Scan for the cell matching the given text and deliver its [X, Y] coordinate at center. 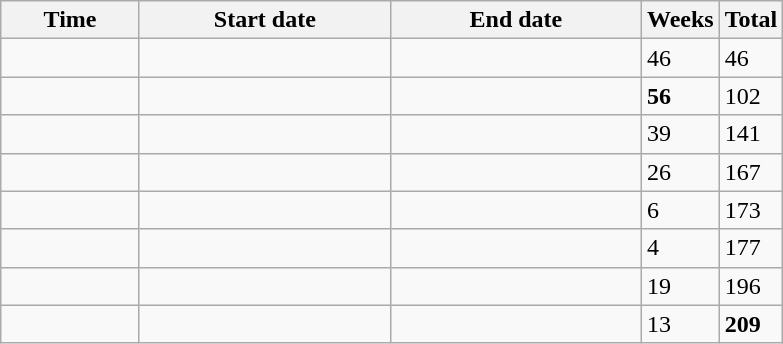
167 [751, 172]
39 [680, 134]
177 [751, 248]
196 [751, 286]
26 [680, 172]
19 [680, 286]
Total [751, 20]
102 [751, 96]
56 [680, 96]
173 [751, 210]
6 [680, 210]
209 [751, 324]
Time [70, 20]
Start date [264, 20]
Weeks [680, 20]
141 [751, 134]
13 [680, 324]
End date [516, 20]
4 [680, 248]
